Locate the cell with the specified text and output its [x, y] center coordinate. 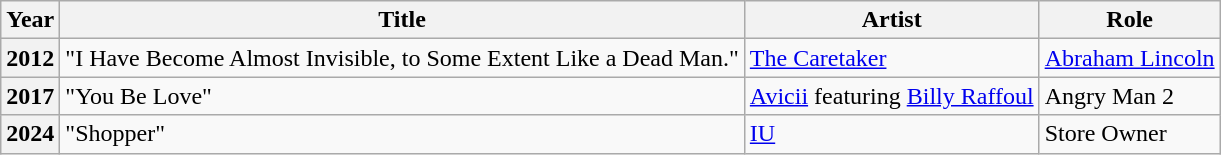
2024 [30, 134]
Avicii featuring Billy Raffoul [892, 96]
Year [30, 20]
2012 [30, 58]
"Shopper" [402, 134]
IU [892, 134]
Angry Man 2 [1130, 96]
Abraham Lincoln [1130, 58]
Title [402, 20]
"I Have Become Almost Invisible, to Some Extent Like a Dead Man." [402, 58]
Role [1130, 20]
"You Be Love" [402, 96]
The Caretaker [892, 58]
Store Owner [1130, 134]
Artist [892, 20]
2017 [30, 96]
